Provide the (x, y) coordinate of the cell's center where the given text is located.  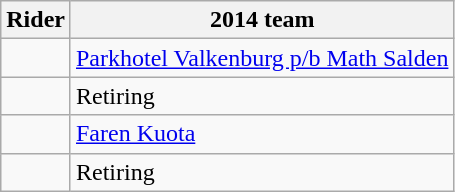
Faren Kuota (262, 134)
2014 team (262, 20)
Rider (36, 20)
Parkhotel Valkenburg p/b Math Salden (262, 58)
